For the text-containing cell, return its midpoint in [X, Y] coordinate format. 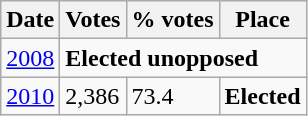
Place [262, 20]
Elected [262, 96]
2008 [30, 58]
% votes [172, 20]
73.4 [172, 96]
Elected unopposed [183, 58]
Votes [93, 20]
2,386 [93, 96]
Date [30, 20]
2010 [30, 96]
